Pinpoint the cell where the given text exists, returning its (x, y) midpoint coordinate. 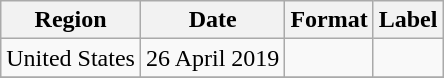
Format (329, 20)
Region (71, 20)
United States (71, 58)
Label (408, 20)
Date (212, 20)
26 April 2019 (212, 58)
